Determine the [X, Y] coordinate at the center of the cell enclosing the given text.  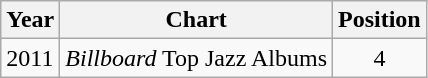
Position [380, 20]
Billboard Top Jazz Albums [196, 58]
4 [380, 58]
Chart [196, 20]
Year [30, 20]
2011 [30, 58]
